Extract the (X, Y) coordinate from the center of the cell holding the provided text.  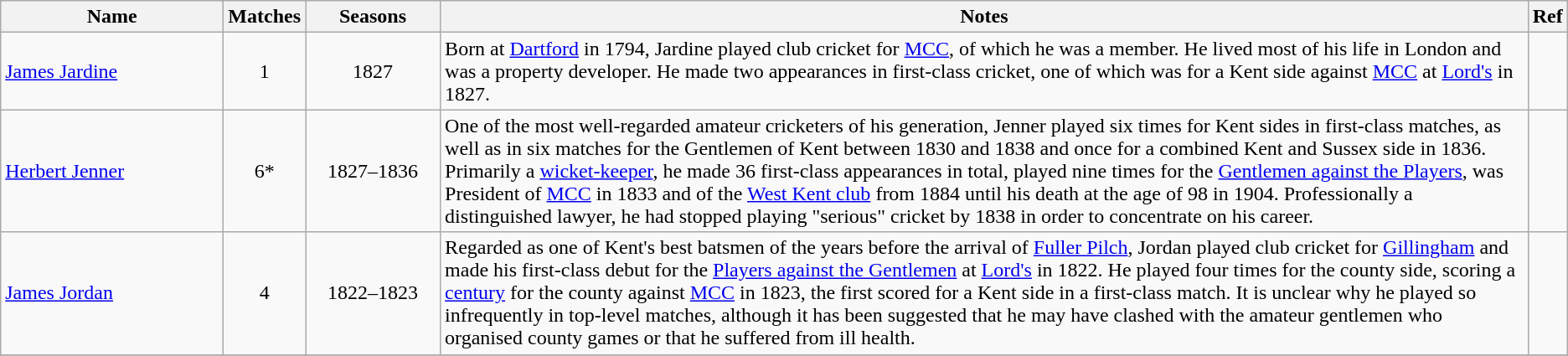
Matches (265, 17)
James Jordan (112, 293)
1827 (374, 71)
Notes (985, 17)
1822–1823 (374, 293)
James Jardine (112, 71)
Ref (1548, 17)
6* (265, 171)
Herbert Jenner (112, 171)
Name (112, 17)
1 (265, 71)
Seasons (374, 17)
1827–1836 (374, 171)
4 (265, 293)
